From the cell containing the given text, extract its center point as (x, y) coordinate. 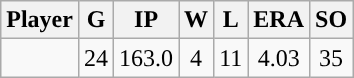
Player (40, 20)
ERA (279, 20)
11 (231, 58)
G (96, 20)
SO (332, 20)
35 (332, 58)
24 (96, 58)
163.0 (146, 58)
4 (196, 58)
IP (146, 20)
W (196, 20)
L (231, 20)
4.03 (279, 58)
